From the cell containing the given text, extract its center point as (x, y) coordinate. 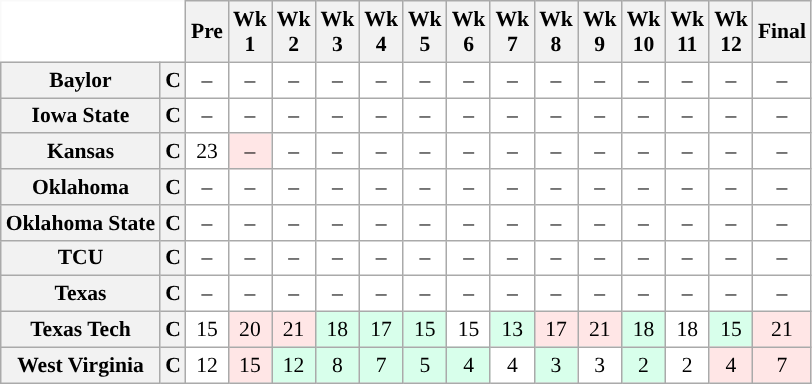
8 (337, 365)
Wk3 (337, 32)
Baylor (80, 80)
Wk10 (644, 32)
20 (250, 330)
Wk1 (250, 32)
Wk4 (381, 32)
Wk9 (600, 32)
Wk6 (469, 32)
West Virginia (80, 365)
Wk12 (731, 32)
13 (512, 330)
Wk11 (687, 32)
Oklahoma (80, 187)
Iowa State (80, 116)
Wk5 (425, 32)
Texas Tech (80, 330)
Kansas (80, 152)
Wk7 (512, 32)
Wk8 (556, 32)
Wk2 (294, 32)
5 (425, 365)
23 (207, 152)
Final (782, 32)
Texas (80, 294)
Pre (207, 32)
TCU (80, 258)
Oklahoma State (80, 223)
